From the cell containing the given text, extract its center point as [x, y] coordinate. 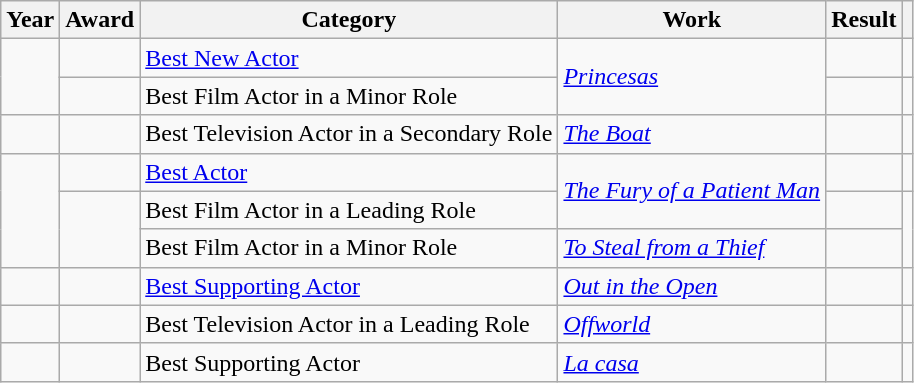
Best Television Actor in a Leading Role [349, 324]
Best Film Actor in a Leading Role [349, 210]
Result [864, 20]
Category [349, 20]
La casa [692, 362]
To Steal from a Thief [692, 248]
Out in the Open [692, 286]
The Fury of a Patient Man [692, 191]
Best Television Actor in a Secondary Role [349, 134]
The Boat [692, 134]
Princesas [692, 77]
Year [30, 20]
Best Actor [349, 172]
Award [100, 20]
Offworld [692, 324]
Work [692, 20]
Best New Actor [349, 58]
